Return (x, y) of the center of cell containing provided text 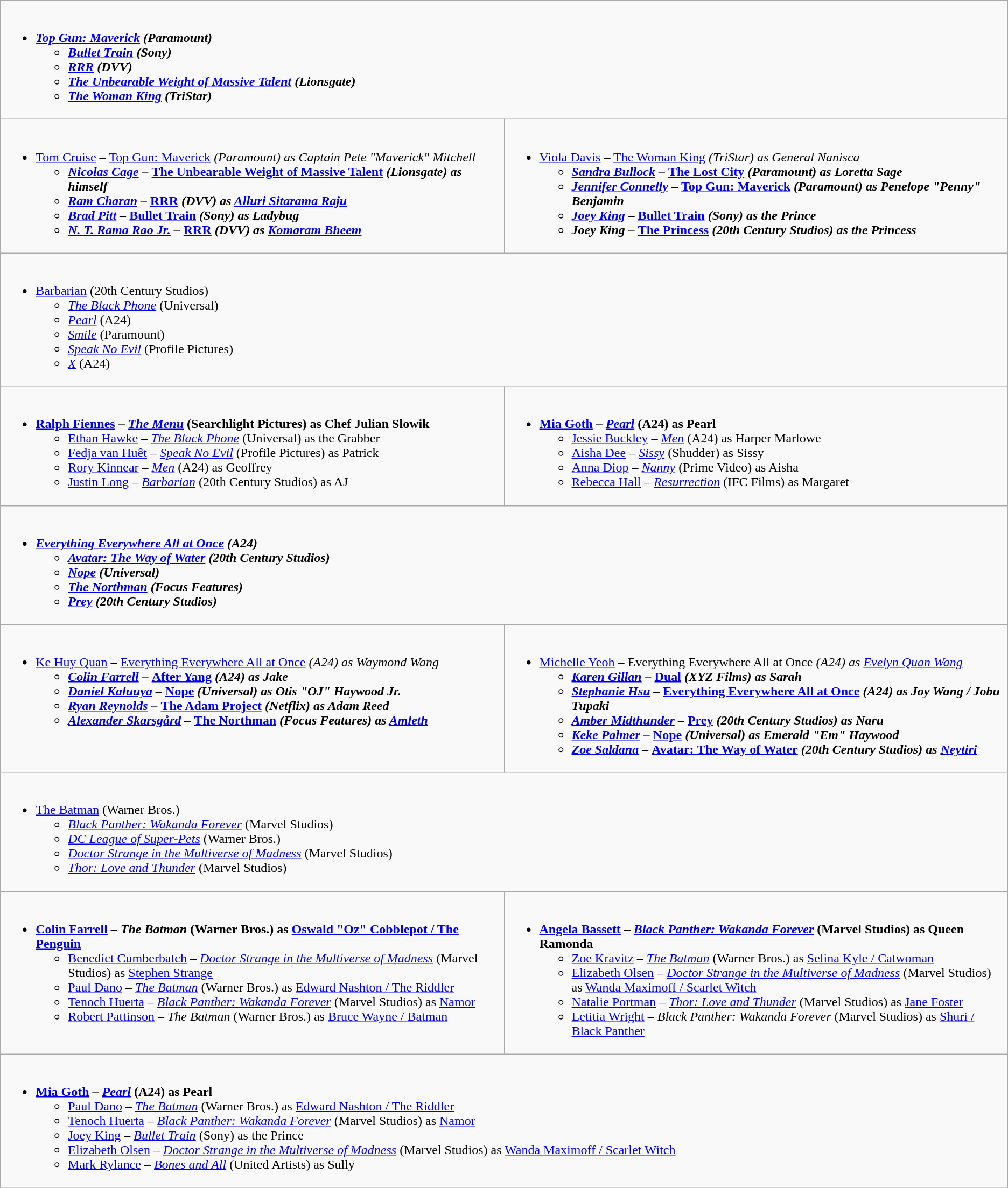
Top Gun: Maverick (Paramount)Bullet Train (Sony)RRR (DVV)The Unbearable Weight of Massive Talent (Lionsgate)The Woman King (TriStar) (504, 60)
Barbarian (20th Century Studios)The Black Phone (Universal)Pearl (A24)Smile (Paramount)Speak No Evil (Profile Pictures)X (A24) (504, 320)
